Output the [x, y] coordinate of the center of the cell containing the given text.  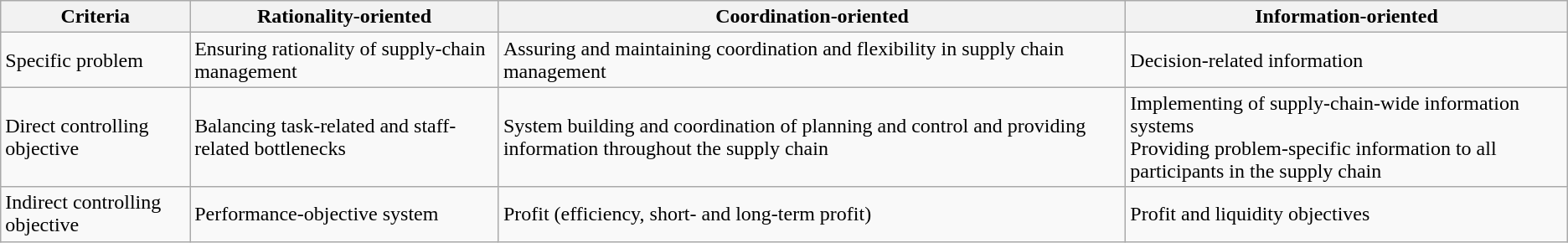
Rationality-oriented [345, 17]
Implementing of supply-chain-wide information systemsProviding problem-specific information to all participants in the supply chain [1347, 137]
Performance-objective system [345, 215]
Profit (efficiency, short- and long-term profit) [812, 215]
Profit and liquidity objectives [1347, 215]
Decision-related information [1347, 60]
System building and coordination of planning and control and providing information throughout the supply chain [812, 137]
Information-oriented [1347, 17]
Assuring and maintaining coordination and flexibility in supply chain management [812, 60]
Balancing task-related and staff-related bottlenecks [345, 137]
Specific problem [95, 60]
Ensuring rationality of supply-chain management [345, 60]
Indirect controlling objective [95, 215]
Criteria [95, 17]
Coordination-oriented [812, 17]
Direct controlling objective [95, 137]
